Pinpoint the cell where the given text exists, returning its [x, y] midpoint coordinate. 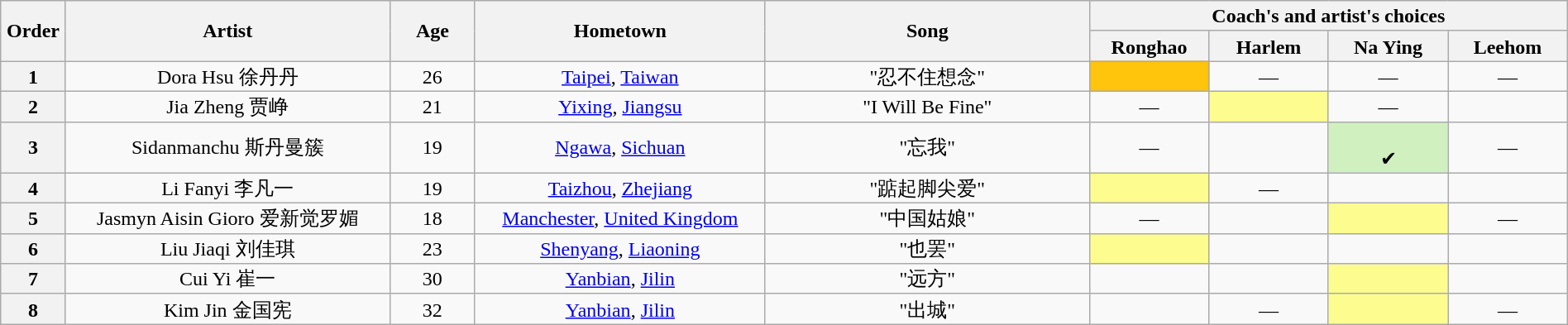
Taizhou, Zhejiang [620, 189]
Taipei, Taiwan [620, 76]
4 [33, 189]
1 [33, 76]
7 [33, 280]
3 [33, 147]
"中国姑娘" [927, 218]
30 [432, 280]
Song [927, 31]
Dora Hsu 徐丹丹 [227, 76]
Yixing, Jiangsu [620, 106]
Coach's and artist's choices [1328, 17]
Sidanmanchu 斯丹曼簇 [227, 147]
2 [33, 106]
✔ [1388, 147]
Order [33, 31]
21 [432, 106]
Na Ying [1388, 46]
Harlem [1269, 46]
6 [33, 248]
Manchester, United Kingdom [620, 218]
Artist [227, 31]
Leehom [1508, 46]
32 [432, 309]
"忘我" [927, 147]
Li Fanyi 李凡一 [227, 189]
"远方" [927, 280]
8 [33, 309]
Jasmyn Aisin Gioro 爱新觉罗媚 [227, 218]
Age [432, 31]
Liu Jiaqi 刘佳琪 [227, 248]
26 [432, 76]
18 [432, 218]
23 [432, 248]
Hometown [620, 31]
"出城" [927, 309]
Ngawa, Sichuan [620, 147]
"也罢" [927, 248]
"忍不住想念" [927, 76]
Ronghao [1149, 46]
Cui Yi 崔一 [227, 280]
"I Will Be Fine" [927, 106]
Kim Jin 金国宪 [227, 309]
"踮起脚尖爱" [927, 189]
Shenyang, Liaoning [620, 248]
5 [33, 218]
Jia Zheng 贾峥 [227, 106]
